Find where the given text appears and provide that cell's center as (x, y) coordinate. 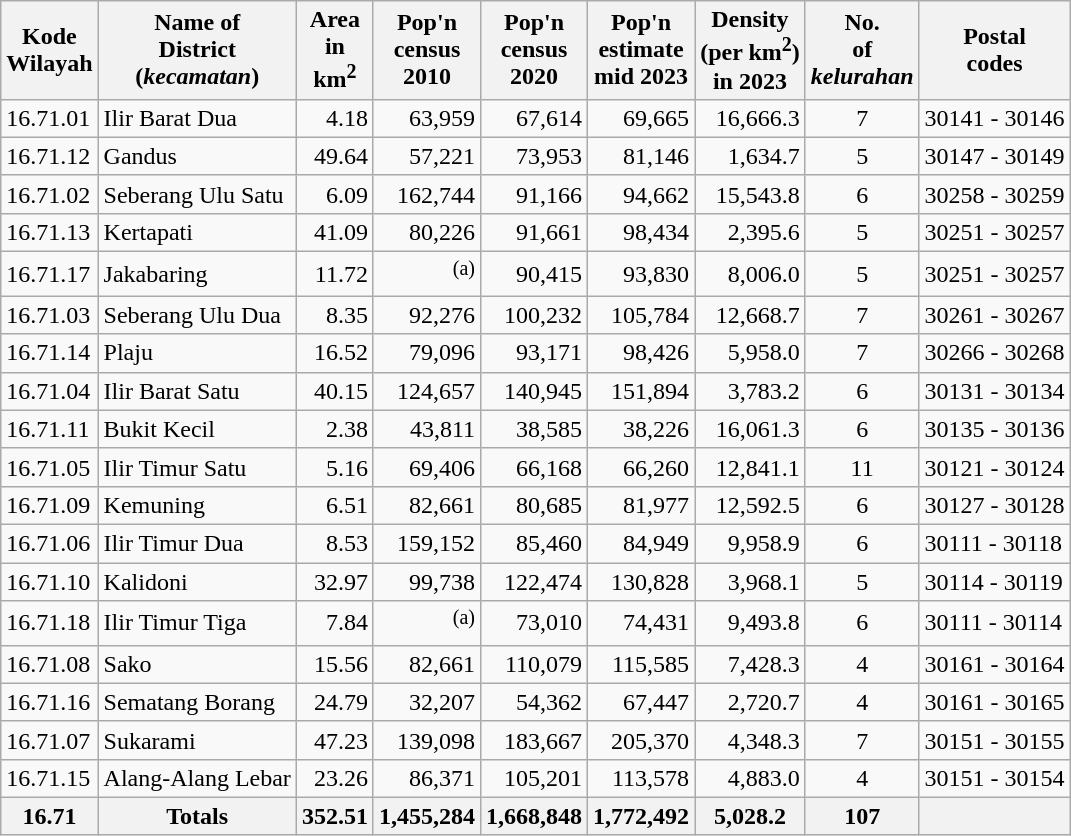
47.23 (334, 740)
63,959 (426, 118)
66,260 (642, 467)
98,426 (642, 353)
5.16 (334, 467)
30111 - 30114 (994, 624)
Kemuning (197, 505)
151,894 (642, 391)
8.35 (334, 315)
Name ofDistrict(kecamatan) (197, 50)
85,460 (534, 543)
30261 - 30267 (994, 315)
84,949 (642, 543)
54,362 (534, 702)
16.71.04 (50, 391)
30266 - 30268 (994, 353)
1,772,492 (642, 816)
7.84 (334, 624)
16.71.14 (50, 353)
16.71.12 (50, 156)
16,666.3 (750, 118)
30161 - 30165 (994, 702)
99,738 (426, 582)
30131 - 30134 (994, 391)
Kalidoni (197, 582)
16,061.3 (750, 429)
Pop'nestimatemid 2023 (642, 50)
1,668,848 (534, 816)
183,667 (534, 740)
73,010 (534, 624)
8.53 (334, 543)
3,968.1 (750, 582)
57,221 (426, 156)
30111 - 30118 (994, 543)
38,226 (642, 429)
32.97 (334, 582)
16.71.05 (50, 467)
Seberang Ulu Dua (197, 315)
9,493.8 (750, 624)
130,828 (642, 582)
16.71.15 (50, 778)
11.72 (334, 274)
81,977 (642, 505)
6.09 (334, 194)
Ilir Barat Satu (197, 391)
80,226 (426, 232)
110,079 (534, 664)
Kertapati (197, 232)
Alang-Alang Lebar (197, 778)
16.71.17 (50, 274)
Plaju (197, 353)
162,744 (426, 194)
16.71.03 (50, 315)
100,232 (534, 315)
4,348.3 (750, 740)
16.71.11 (50, 429)
2,720.7 (750, 702)
Sematang Borang (197, 702)
66,168 (534, 467)
30151 - 30154 (994, 778)
3,783.2 (750, 391)
Pop'ncensus2020 (534, 50)
91,661 (534, 232)
30147 - 30149 (994, 156)
Bukit Kecil (197, 429)
6.51 (334, 505)
Sako (197, 664)
105,201 (534, 778)
30135 - 30136 (994, 429)
16.52 (334, 353)
24.79 (334, 702)
4.18 (334, 118)
16.71.18 (50, 624)
124,657 (426, 391)
1,634.7 (750, 156)
12,668.7 (750, 315)
Totals (197, 816)
No.ofkelurahan (862, 50)
Gandus (197, 156)
Jakabaring (197, 274)
9,958.9 (750, 543)
11 (862, 467)
15.56 (334, 664)
69,665 (642, 118)
Ilir Timur Tiga (197, 624)
49.64 (334, 156)
93,171 (534, 353)
16.71.01 (50, 118)
2.38 (334, 429)
122,474 (534, 582)
98,434 (642, 232)
67,447 (642, 702)
69,406 (426, 467)
16.71.06 (50, 543)
Ilir Timur Dua (197, 543)
Kode Wilayah (50, 50)
74,431 (642, 624)
140,945 (534, 391)
92,276 (426, 315)
41.09 (334, 232)
1,455,284 (426, 816)
107 (862, 816)
80,685 (534, 505)
79,096 (426, 353)
113,578 (642, 778)
32,207 (426, 702)
81,146 (642, 156)
7,428.3 (750, 664)
23.26 (334, 778)
30141 - 30146 (994, 118)
30161 - 30164 (994, 664)
Ilir Timur Satu (197, 467)
115,585 (642, 664)
159,152 (426, 543)
Ilir Barat Dua (197, 118)
16.71.08 (50, 664)
16.71.09 (50, 505)
205,370 (642, 740)
139,098 (426, 740)
8,006.0 (750, 274)
86,371 (426, 778)
15,543.8 (750, 194)
352.51 (334, 816)
40.15 (334, 391)
Postalcodes (994, 50)
Areainkm2 (334, 50)
16.71.07 (50, 740)
5,028.2 (750, 816)
16.71 (50, 816)
30151 - 30155 (994, 740)
2,395.6 (750, 232)
91,166 (534, 194)
16.71.13 (50, 232)
30258 - 30259 (994, 194)
4,883.0 (750, 778)
30114 - 30119 (994, 582)
Pop'ncensus2010 (426, 50)
73,953 (534, 156)
12,592.5 (750, 505)
30121 - 30124 (994, 467)
38,585 (534, 429)
16.71.16 (50, 702)
Density(per km2)in 2023 (750, 50)
16.71.02 (50, 194)
Sukarami (197, 740)
5,958.0 (750, 353)
105,784 (642, 315)
12,841.1 (750, 467)
93,830 (642, 274)
Seberang Ulu Satu (197, 194)
90,415 (534, 274)
16.71.10 (50, 582)
94,662 (642, 194)
67,614 (534, 118)
30127 - 30128 (994, 505)
43,811 (426, 429)
